Search for the cell housing the specified text and yield its [X, Y] center coordinate. 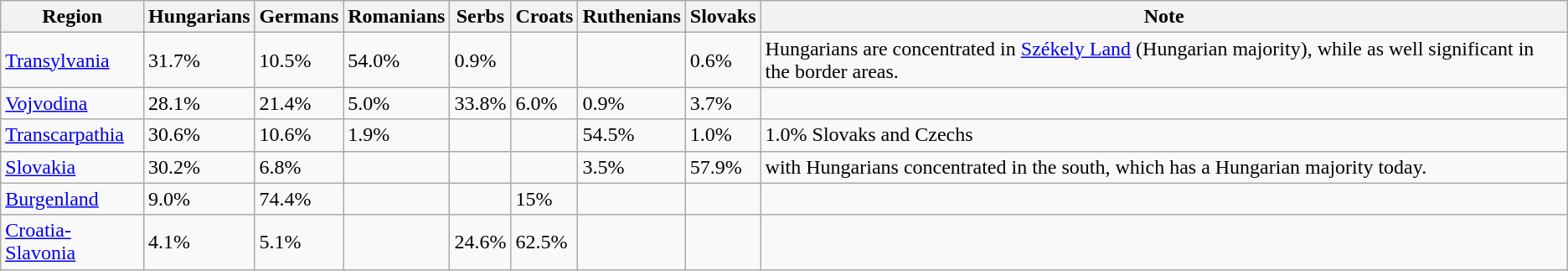
Serbs [481, 17]
Vojvodina [72, 103]
0.6% [723, 60]
Burgenland [72, 199]
1.9% [397, 135]
57.9% [723, 167]
3.5% [632, 167]
Slovakia [72, 167]
Croats [544, 17]
33.8% [481, 103]
30.2% [199, 167]
54.5% [632, 135]
Region [72, 17]
Transcarpathia [72, 135]
Hungarians are concentrated in Székely Land (Hungarian majority), while as well significant in the border areas. [1164, 60]
Romanians [397, 17]
Hungarians [199, 17]
30.6% [199, 135]
Croatia-Slavonia [72, 242]
4.1% [199, 242]
6.0% [544, 103]
54.0% [397, 60]
Note [1164, 17]
10.6% [299, 135]
62.5% [544, 242]
1.0% [723, 135]
21.4% [299, 103]
74.4% [299, 199]
Germans [299, 17]
28.1% [199, 103]
Ruthenians [632, 17]
15% [544, 199]
24.6% [481, 242]
Transylvania [72, 60]
1.0% Slovaks and Czechs [1164, 135]
with Hungarians concentrated in the south, which has a Hungarian majority today. [1164, 167]
5.0% [397, 103]
5.1% [299, 242]
9.0% [199, 199]
6.8% [299, 167]
Slovaks [723, 17]
31.7% [199, 60]
10.5% [299, 60]
3.7% [723, 103]
